Locate the cell with the specified text and output its [x, y] center coordinate. 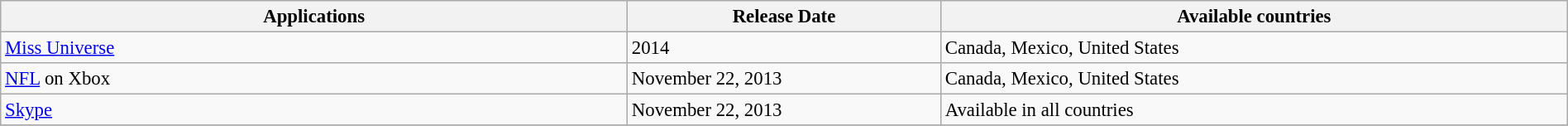
Release Date [784, 17]
Miss Universe [314, 48]
2014 [784, 48]
Skype [314, 110]
Available in all countries [1254, 110]
NFL on Xbox [314, 79]
Applications [314, 17]
Available countries [1254, 17]
